Output the [x, y] coordinate of the center of the cell containing the given text.  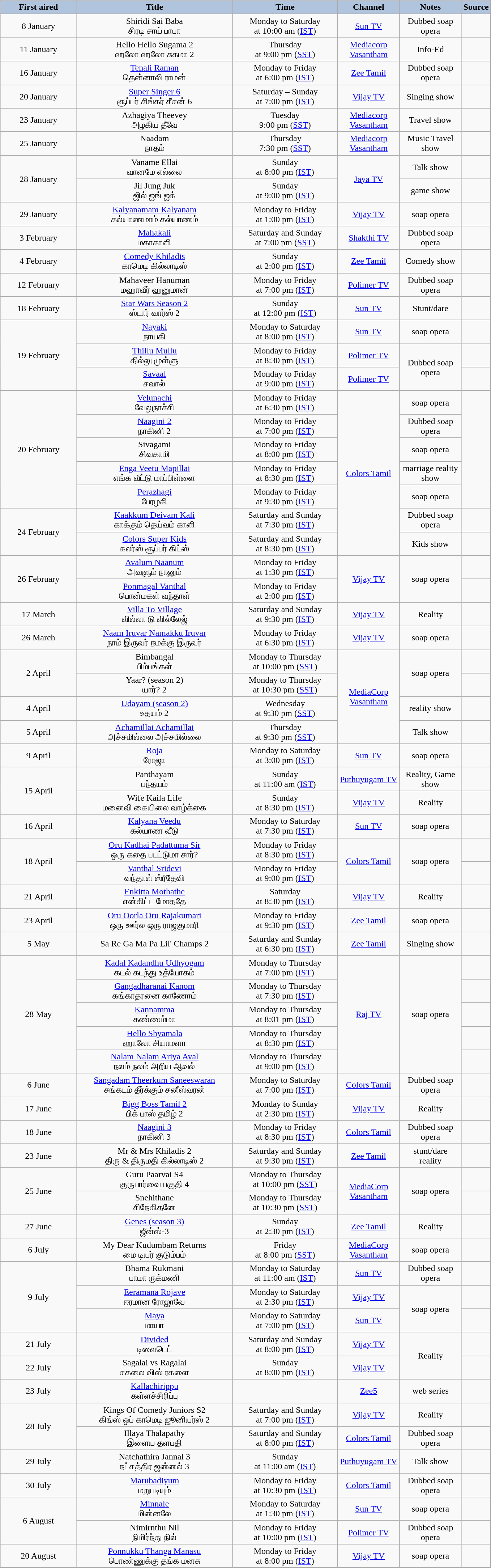
Naagini 2 நாகினி 2 [155, 426]
Kadal Kadandhu Udhyogam கடல் கடந்து உத்யோகம் [155, 967]
Mr & Mrs Khiladis 2 திரு & திருமதி கில்லாடிஸ் 2 [155, 1156]
25 January [38, 143]
Snehithane சிநேகிதனே [155, 1203]
game show [430, 190]
Nalam Nalam Ariya Aval நலம் நலம் அறிய ஆவல் [155, 1061]
Monday to Friday at 10:00 pm (IST) [285, 1533]
Velunachi வேலுநாச்சி [155, 402]
Saturday – Sunday at 7:00 pm (IST) [285, 96]
My Dear Kudumbam Returns மை டியர் குடும்பம் [155, 1250]
20 February [38, 449]
Mahaveer Hanuman மஹாவீர் ஹனுமான் [155, 284]
Perazhagi பேரழகி [155, 496]
5 April [38, 732]
Saturday at 8:30 pm (IST) [285, 897]
Sagalai vs Ragalai சகலை விஸ் ரகளை [155, 1368]
Illaya Thalapathy இளைய தளபதி [155, 1438]
17 March [38, 614]
20 January [38, 96]
Ponmagal Vanthal பொன்மகள் வந்தாள் [155, 590]
Monday to Thursday at 7:00 pm (IST) [285, 967]
18 April [38, 861]
Bigg Boss Tamil 2 பிக் பாஸ் தமிழ் 2 [155, 1109]
Sivagami சிவகாமி [155, 449]
19 February [38, 355]
27 June [38, 1226]
Sunday at 12:00 pm (IST) [285, 308]
Udayam (season 2) உதயம் 2 [155, 708]
Kannamma கண்ணம்மா [155, 1014]
Monday to Sunday at 2:30 pm (IST) [285, 1109]
Jil Jung Juk ஜில் ஜங் ஜக் [155, 190]
30 July [38, 1486]
Minnale மின்னலே [155, 1509]
8 January [38, 26]
Avalum Naanum அவளும் நானும் [155, 567]
Channel [369, 7]
28 July [38, 1427]
web series [430, 1391]
Monday to Saturday at 1:30 pm (IST) [285, 1509]
18 June [38, 1132]
Source [476, 7]
23 June [38, 1156]
Enga Veetu Mapillai எங்க வீட்டு மாப்பிள்ளை [155, 473]
Colors Super Kids கலர்ஸ் சூப்பர் கிட்ஸ் [155, 543]
Kids show [430, 543]
Sunday at 8:30 pm (IST) [285, 802]
Monday to Saturday at 7:30 pm (IST) [285, 826]
Tuesday 9:00 pm (SST) [285, 120]
Eeramana Rojave ஈரமான ரோஜாவே [155, 1297]
Savaal சவால் [155, 379]
28 January [38, 179]
Saturday and Sunday at 7:00 pm (SST) [285, 237]
4 April [38, 708]
Kings Of Comedy Juniors S2 கிங்ஸ் ஒப் காமெடி ஜூனியர்ஸ் 2 [155, 1415]
20 August [38, 1556]
11 January [38, 49]
Shiridi Sai Baba சிரடி சாய் பாபா [155, 26]
23 April [38, 920]
Stunt/dare [430, 308]
6 July [38, 1250]
Monday to Thursday at 8:01 pm (IST) [285, 1014]
Hello Hello Sugama 2 ஹலோ ஹலோ சுகமா 2 [155, 49]
reality show [430, 708]
9 April [38, 755]
Monday to Saturday at 2:30 pm (IST) [285, 1297]
Villa To Village வில்லா டு வில்லேஜ் [155, 614]
Monday to Thursday at 8:30 pm (IST) [285, 1038]
Marubadiyum மறுபடியும் [155, 1486]
marriage reality show [430, 473]
Title [155, 7]
Naadam நாதம் [155, 143]
Travel show [430, 120]
22 July [38, 1368]
12 February [38, 284]
Sunday at 2:00 pm (IST) [285, 261]
Sunday at 9:00 pm (IST) [285, 190]
Monday to Saturday at 11:00 am (IST) [285, 1274]
2 April [38, 673]
Wednesday at 9:30 pm (SST) [285, 708]
Vanthal Sridevi வந்தாள் ஸ்ரீதேவி [155, 873]
Thursday at 9:30 pm (SST) [285, 732]
Gangadharanai Kanom கங்காதரனை காணோம் [155, 991]
Monday to Thursday at 9:00 pm (IST) [285, 1061]
Saturday and Sunday at 8:30 pm (IST) [285, 543]
Star Wars Season 2 ஸ்டார் வார்ஸ் 2 [155, 308]
Oru Kadhai Padattuma Sir ஒரு கதை படட்டுமா சார்? [155, 849]
Oru Oorla Oru Rajakumari ஒரு ஊர்ல ஒரு ராஜகுமாரி [155, 920]
First aired [38, 7]
Wife Kaila Life மனைவி கையிலை வாழ்க்கை [155, 802]
5 May [38, 944]
Kalyana Veedu கல்யாண வீடு [155, 826]
16 January [38, 73]
Monday to Thursday at 7:30 pm (IST) [285, 991]
Hello Shyamala ஹாலோ சியாமளா [155, 1038]
Bhama Rukmani பாமா ருக்மணி [155, 1274]
Raj TV [369, 1014]
Kaakkum Deivam Kali காக்கும் தெய்வம் காளி [155, 520]
Thursday at 9:00 pm (SST) [285, 49]
Monday to Friday at 1:00 pm (IST) [285, 214]
Monday to Friday at 6:00 pm (IST) [285, 73]
Bimbangal பிம்பங்கள் [155, 661]
Shakthi TV [369, 237]
17 June [38, 1109]
Friday at 8:00 pm (SST) [285, 1250]
Monday to Saturday at 10:00 am (IST) [285, 26]
Azhagiya Theevey அழகிய தீவே [155, 120]
18 February [38, 308]
26 February [38, 579]
Comedy show [430, 261]
Nayaki நாயகி [155, 332]
23 January [38, 120]
Tenali Raman தென்னாலி ராமன் [155, 73]
Roja ரோஜா [155, 755]
4 February [38, 261]
15 April [38, 791]
Sa Re Ga Ma Pa Lil' Champs 2 [155, 944]
26 March [38, 637]
Vaname Ellai வானமே எல்லை [155, 167]
Divided டிவைடெட் [155, 1344]
Monday to Saturday at 8:00 pm (IST) [285, 332]
Saturday and Sunday at 7:00 pm (IST) [285, 1415]
Guru Paarvai S4 குருபார்வை பகுதி 4 [155, 1179]
Reality, Game show [430, 779]
6 August [38, 1521]
21 April [38, 897]
Super Singer 6 சூப்பர் சிங்கர் சீசன் 6 [155, 96]
Maya மாயா [155, 1321]
Comedy Khiladis காமெடி கில்லாடிஸ் [155, 261]
Thillu Mullu தில்லு முள்ளு [155, 355]
Sunday at 2:30 pm (IST) [285, 1226]
Monday to Friday at 2:00 pm (IST) [285, 590]
Yaar? (season 2) யார்? 2 [155, 685]
Monday to Friday at 10:30 pm (IST) [285, 1486]
25 June [38, 1191]
Zee5 [369, 1391]
Kalyanamam Kalyanam கல்யாணமாம் கல்யாணம் [155, 214]
23 July [38, 1391]
Thursday 7:30 pm (SST) [285, 143]
Info-Ed [430, 49]
28 May [38, 1014]
Naagini 3 நாகினி 3 [155, 1132]
24 February [38, 532]
Genes (season 3) ஜீன்ஸ்-3 [155, 1226]
9 July [38, 1297]
Monday to Saturday at 3:00 pm (IST) [285, 755]
Nimirnthu Nil நிமிர்ந்து நில் [155, 1533]
Monday to Friday at 1:30 pm (IST) [285, 567]
Notes [430, 7]
Mahakali மகாகாளி [155, 237]
Jaya TV [369, 179]
6 June [38, 1085]
29 January [38, 214]
Panthayam பந்தயம் [155, 779]
Sangadam Theerkum Saneeswaran சங்கடம் தீர்க்கும் சனீஸ்வரன் [155, 1085]
Naam Iruvar Namakku Iruvar நாம் இருவர் நமக்கு இருவர் [155, 637]
Time [285, 7]
16 April [38, 826]
stunt/dare reality [430, 1156]
3 February [38, 237]
Natchathira Jannal 3 நட்சத்திர ஜன்னல் 3 [155, 1462]
Kallachirippu கள்ளச்சிரிப்பு [155, 1391]
Ponnukku Thanga Manasu பொண்ணுக்கு தங்க மனசு [155, 1556]
Saturday and Sunday at 7:30 pm (IST) [285, 520]
Achamillai Achamillai அச்சமில்லை அச்சமில்லை [155, 732]
21 July [38, 1344]
Saturday and Sunday at 6:30 pm (IST) [285, 944]
Music Travel show [430, 143]
29 July [38, 1462]
Enkitta Mothathe என்கிட்ட மோததே [155, 897]
